Capture the cell that displays the provided text and extract its (x, y) central coordinate. 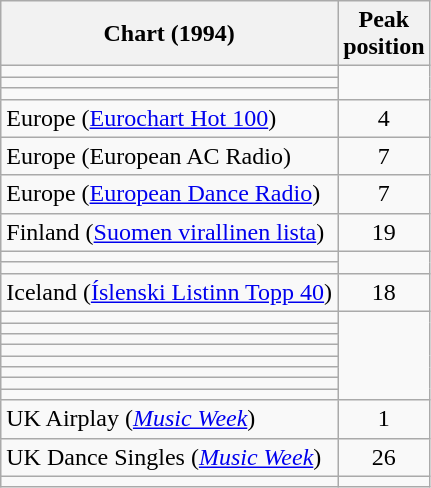
Iceland (Íslenski Listinn Topp 40) (170, 292)
Europe (European Dance Radio) (170, 194)
UK Airplay (Music Week) (170, 419)
1 (384, 419)
Peakposition (384, 34)
Europe (European AC Radio) (170, 156)
19 (384, 232)
26 (384, 457)
Finland (Suomen virallinen lista) (170, 232)
Europe (Eurochart Hot 100) (170, 118)
18 (384, 292)
Chart (1994) (170, 34)
4 (384, 118)
UK Dance Singles (Music Week) (170, 457)
